Return (X, Y) of the center of cell containing provided text 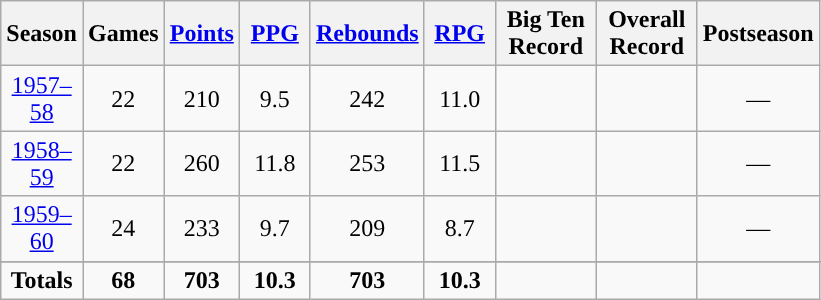
Rebounds (367, 34)
Games (123, 34)
PPG (274, 34)
9.5 (274, 98)
9.7 (274, 228)
Totals (42, 280)
260 (202, 164)
11.5 (460, 164)
11.0 (460, 98)
210 (202, 98)
Points (202, 34)
Season (42, 34)
209 (367, 228)
1959–60 (42, 228)
Big Ten Record (546, 34)
233 (202, 228)
Postseason (758, 34)
68 (123, 280)
8.7 (460, 228)
Overall Record (646, 34)
11.8 (274, 164)
242 (367, 98)
1957–58 (42, 98)
253 (367, 164)
1958–59 (42, 164)
RPG (460, 34)
24 (123, 228)
